Identify which cell holds the provided text, then report its [x, y] central coordinate. 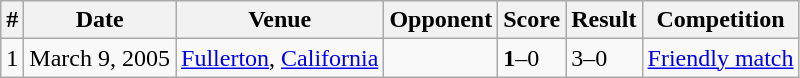
Score [532, 20]
Competition [720, 20]
# [12, 20]
Date [100, 20]
Fullerton, California [280, 58]
Result [604, 20]
1 [12, 58]
Opponent [441, 20]
March 9, 2005 [100, 58]
1–0 [532, 58]
3–0 [604, 58]
Venue [280, 20]
Friendly match [720, 58]
